Determine the (X, Y) coordinate at the center of the cell enclosing the given text.  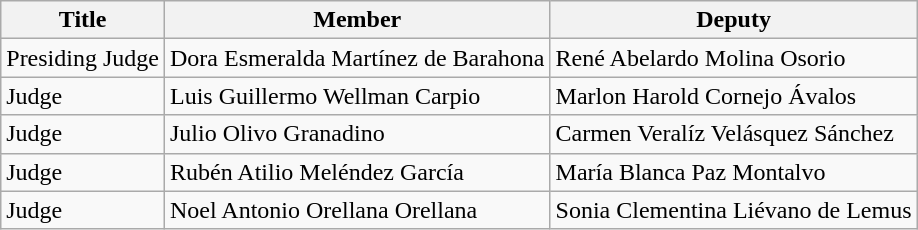
Luis Guillermo Wellman Carpio (357, 96)
Noel Antonio Orellana Orellana (357, 210)
Carmen Veralíz Velásquez Sánchez (734, 134)
Dora Esmeralda Martínez de Barahona (357, 58)
Deputy (734, 20)
René Abelardo Molina Osorio (734, 58)
Member (357, 20)
Marlon Harold Cornejo Ávalos (734, 96)
Rubén Atilio Meléndez García (357, 172)
Title (83, 20)
Presiding Judge (83, 58)
María Blanca Paz Montalvo (734, 172)
Julio Olivo Granadino (357, 134)
Sonia Clementina Liévano de Lemus (734, 210)
